Pinpoint the cell where the given text exists, returning its (x, y) midpoint coordinate. 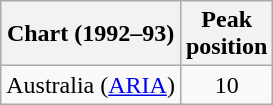
Peakposition (226, 34)
Chart (1992–93) (91, 34)
10 (226, 85)
Australia (ARIA) (91, 85)
